Extract the [X, Y] coordinate from the center of the cell holding the provided text.  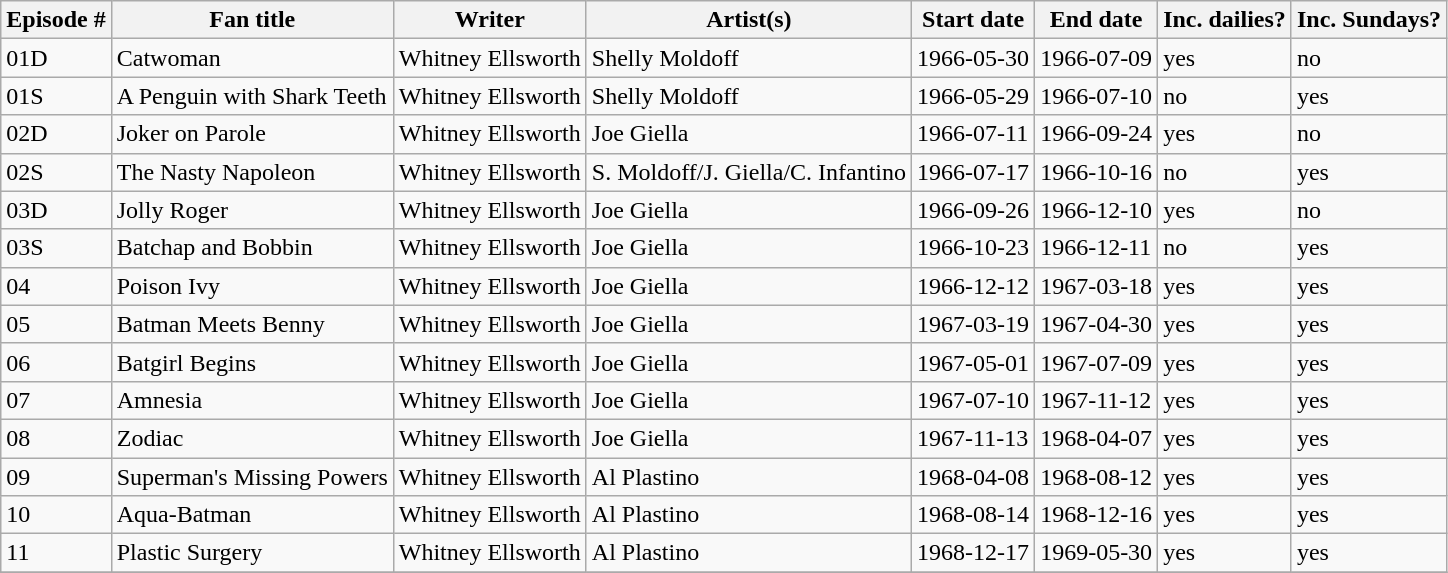
A Penguin with Shark Teeth [252, 96]
Joker on Parole [252, 134]
05 [56, 324]
Start date [974, 20]
1966-05-29 [974, 96]
11 [56, 553]
1968-12-16 [1096, 515]
1967-04-30 [1096, 324]
1966-07-10 [1096, 96]
End date [1096, 20]
Amnesia [252, 400]
1967-07-09 [1096, 362]
1968-08-14 [974, 515]
02D [56, 134]
1967-11-12 [1096, 400]
Inc. dailies? [1225, 20]
08 [56, 438]
02S [56, 172]
1967-05-01 [974, 362]
1966-07-17 [974, 172]
04 [56, 286]
1966-12-11 [1096, 248]
1967-03-19 [974, 324]
The Nasty Napoleon [252, 172]
1968-04-07 [1096, 438]
Batgirl Begins [252, 362]
Fan title [252, 20]
1966-05-30 [974, 58]
1967-11-13 [974, 438]
Batman Meets Benny [252, 324]
1966-07-09 [1096, 58]
Poison Ivy [252, 286]
1966-12-12 [974, 286]
Inc. Sundays? [1368, 20]
Episode # [56, 20]
Catwoman [252, 58]
1968-08-12 [1096, 477]
03S [56, 248]
01D [56, 58]
1966-10-16 [1096, 172]
Writer [490, 20]
1969-05-30 [1096, 553]
09 [56, 477]
1966-07-11 [974, 134]
Superman's Missing Powers [252, 477]
1967-07-10 [974, 400]
07 [56, 400]
Artist(s) [748, 20]
Jolly Roger [252, 210]
1966-12-10 [1096, 210]
Plastic Surgery [252, 553]
01S [56, 96]
Batchap and Bobbin [252, 248]
1966-09-24 [1096, 134]
06 [56, 362]
S. Moldoff/J. Giella/C. Infantino [748, 172]
Zodiac [252, 438]
1968-12-17 [974, 553]
1966-10-23 [974, 248]
10 [56, 515]
03D [56, 210]
Aqua-Batman [252, 515]
1966-09-26 [974, 210]
1967-03-18 [1096, 286]
1968-04-08 [974, 477]
